Locate the cell with the specified text and output its [X, Y] center coordinate. 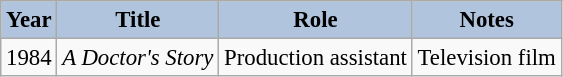
A Doctor's Story [138, 58]
Production assistant [316, 58]
Year [29, 20]
Notes [486, 20]
1984 [29, 58]
Television film [486, 58]
Role [316, 20]
Title [138, 20]
